For the text-containing cell, return its midpoint in (x, y) coordinate format. 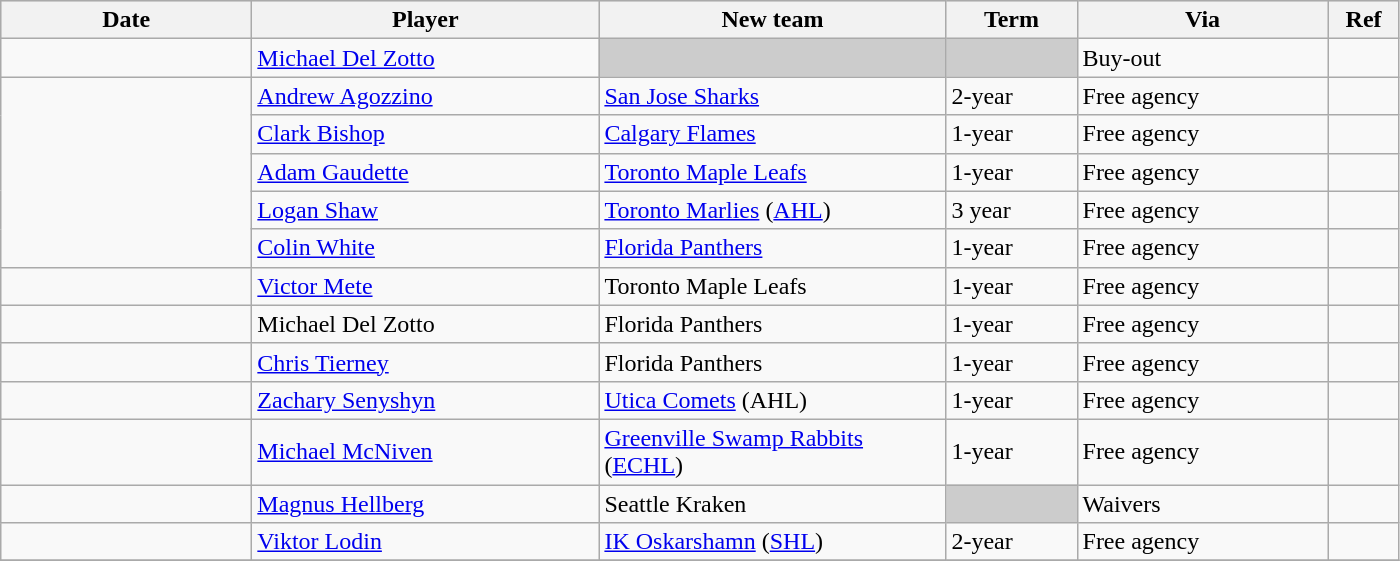
Colin White (426, 248)
San Jose Sharks (772, 96)
3 year (1012, 210)
New team (772, 20)
Michael McNiven (426, 452)
Player (426, 20)
Via (1202, 20)
Logan Shaw (426, 210)
Utica Comets (AHL) (772, 400)
Waivers (1202, 503)
Ref (1364, 20)
IK Oskarshamn (SHL) (772, 542)
Calgary Flames (772, 134)
Adam Gaudette (426, 172)
Victor Mete (426, 286)
Buy-out (1202, 58)
Chris Tierney (426, 362)
Term (1012, 20)
Toronto Marlies (AHL) (772, 210)
Zachary Senyshyn (426, 400)
Viktor Lodin (426, 542)
Greenville Swamp Rabbits (ECHL) (772, 452)
Date (126, 20)
Andrew Agozzino (426, 96)
Magnus Hellberg (426, 503)
Clark Bishop (426, 134)
Seattle Kraken (772, 503)
